Return the (x, y) coordinate for the center point of the cell that contains the specified text.  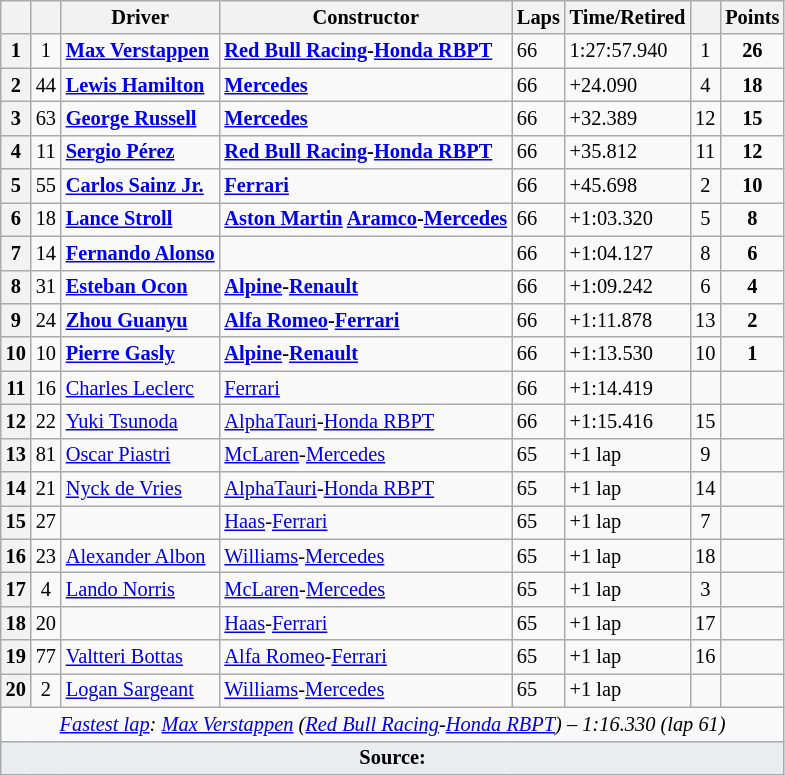
+1:14.419 (628, 388)
Alexander Albon (140, 556)
+1:11.878 (628, 320)
Lando Norris (140, 589)
24 (46, 320)
+24.090 (628, 85)
55 (46, 186)
Logan Sargeant (140, 690)
Time/Retired (628, 17)
Laps (538, 17)
Oscar Piastri (140, 455)
Carlos Sainz Jr. (140, 186)
Fernando Alonso (140, 253)
77 (46, 657)
Fastest lap: Max Verstappen (Red Bull Racing-Honda RBPT) – 1:16.330 (lap 61) (393, 724)
Driver (140, 17)
31 (46, 287)
Aston Martin Aramco-Mercedes (366, 219)
Charles Leclerc (140, 388)
19 (16, 657)
George Russell (140, 118)
Constructor (366, 17)
44 (46, 85)
Esteban Ocon (140, 287)
+1:04.127 (628, 253)
Valtteri Bottas (140, 657)
22 (46, 421)
Lance Stroll (140, 219)
+1:13.530 (628, 354)
Source: (393, 758)
23 (46, 556)
+35.812 (628, 152)
Yuki Tsunoda (140, 421)
Points (752, 17)
Max Verstappen (140, 51)
26 (752, 51)
81 (46, 455)
Zhou Guanyu (140, 320)
27 (46, 522)
+1:15.416 (628, 421)
1:27:57.940 (628, 51)
Lewis Hamilton (140, 85)
Sergio Pérez (140, 152)
+32.389 (628, 118)
+1:03.320 (628, 219)
21 (46, 489)
63 (46, 118)
Nyck de Vries (140, 489)
+45.698 (628, 186)
Pierre Gasly (140, 354)
+1:09.242 (628, 287)
